Pinpoint the cell where the given text exists, returning its [x, y] midpoint coordinate. 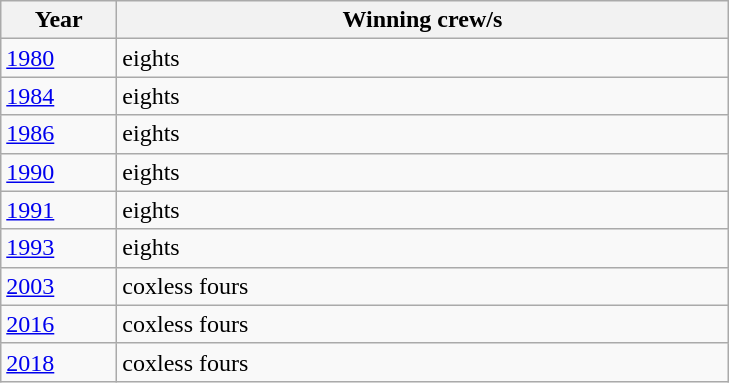
2003 [59, 286]
1991 [59, 210]
1986 [59, 134]
1984 [59, 96]
1993 [59, 248]
1980 [59, 58]
Year [59, 20]
2016 [59, 324]
2018 [59, 362]
Winning crew/s [422, 20]
1990 [59, 172]
